Capture the cell that displays the provided text and extract its [X, Y] central coordinate. 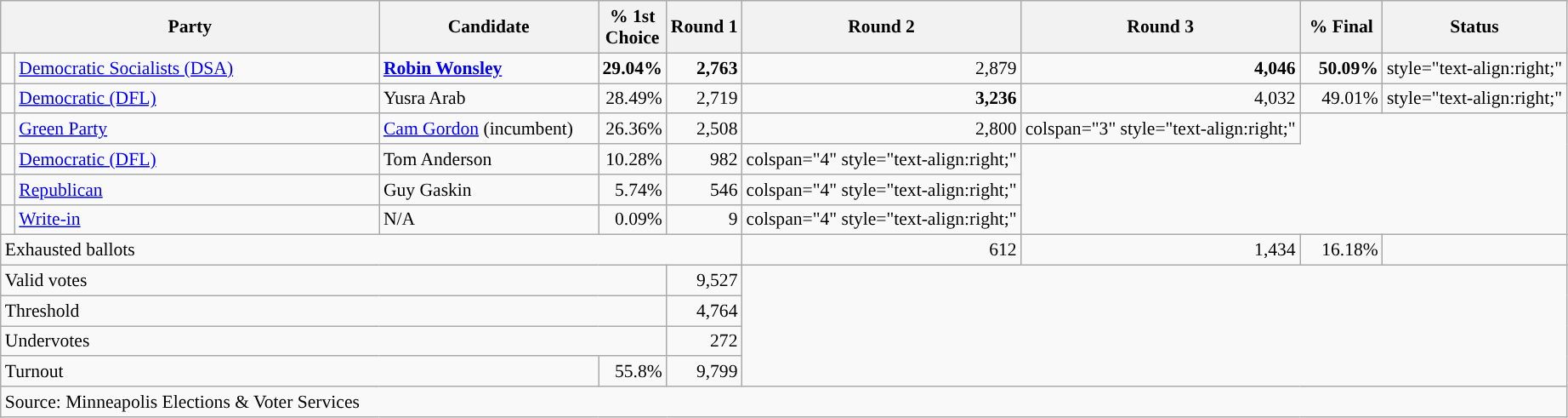
29.04% [633, 68]
Write-in [197, 220]
2,800 [882, 129]
26.36% [633, 129]
2,879 [882, 68]
Exhausted ballots [372, 250]
982 [704, 159]
N/A [489, 220]
Candidate [489, 27]
Green Party [197, 129]
4,764 [704, 311]
Source: Minneapolis Elections & Voter Services [784, 402]
Guy Gaskin [489, 190]
Threshold [333, 311]
2,508 [704, 129]
10.28% [633, 159]
2,719 [704, 99]
9,527 [704, 281]
Round 1 [704, 27]
Round 3 [1161, 27]
9,799 [704, 372]
272 [704, 341]
546 [704, 190]
16.18% [1342, 250]
3,236 [882, 99]
Robin Wonsley [489, 68]
Undervotes [333, 341]
50.09% [1342, 68]
Party [190, 27]
2,763 [704, 68]
Valid votes [333, 281]
4,032 [1161, 99]
Turnout [299, 372]
colspan="3" style="text-align:right;" [1161, 129]
Status [1474, 27]
49.01% [1342, 99]
Democratic Socialists (DSA) [197, 68]
5.74% [633, 190]
0.09% [633, 220]
612 [882, 250]
55.8% [633, 372]
4,046 [1161, 68]
% Final [1342, 27]
Cam Gordon (incumbent) [489, 129]
Tom Anderson [489, 159]
Round 2 [882, 27]
% 1stChoice [633, 27]
Yusra Arab [489, 99]
28.49% [633, 99]
9 [704, 220]
1,434 [1161, 250]
Republican [197, 190]
